Identify which cell holds the provided text, then report its [x, y] central coordinate. 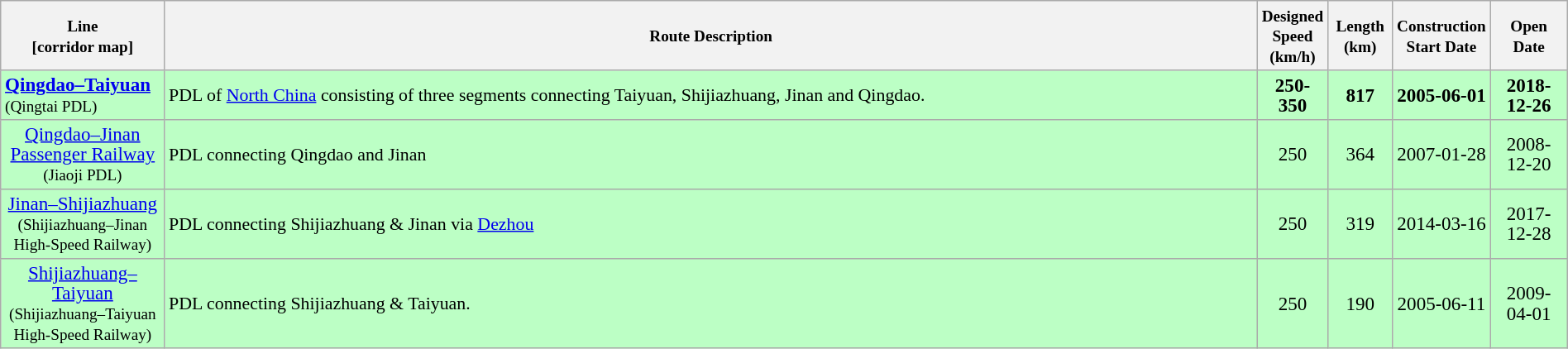
Open Date [1528, 36]
Qingdao–Taiyuan(Qingtai PDL) [83, 96]
PDL connecting Shijiazhuang & Taiyuan. [711, 304]
DesignedSpeed(km/h) [1292, 36]
364 [1360, 155]
Jinan–Shijiazhuang(Shijiazhuang–Jinan High-Speed Railway) [83, 224]
Line[corridor map] [83, 36]
319 [1360, 224]
PDL connecting Shijiazhuang & Jinan via Dezhou [711, 224]
2014-03-16 [1441, 224]
190 [1360, 304]
Qingdao–Jinan Passenger Railway(Jiaoji PDL) [83, 155]
2008-12-20 [1528, 155]
2005-06-11 [1441, 304]
2005-06-01 [1441, 96]
ConstructionStart Date [1441, 36]
2018-12-26 [1528, 96]
Route Description [711, 36]
Shijiazhuang–Taiyuan(Shijiazhuang–Taiyuan High-Speed Railway) [83, 304]
817 [1360, 96]
250-350 [1292, 96]
Length(km) [1360, 36]
2007-01-28 [1441, 155]
2017-12-28 [1528, 224]
PDL connecting Qingdao and Jinan [711, 155]
2009-04-01 [1528, 304]
PDL of North China consisting of three segments connecting Taiyuan, Shijiazhuang, Jinan and Qingdao. [711, 96]
